Identify which cell holds the provided text, then report its (X, Y) central coordinate. 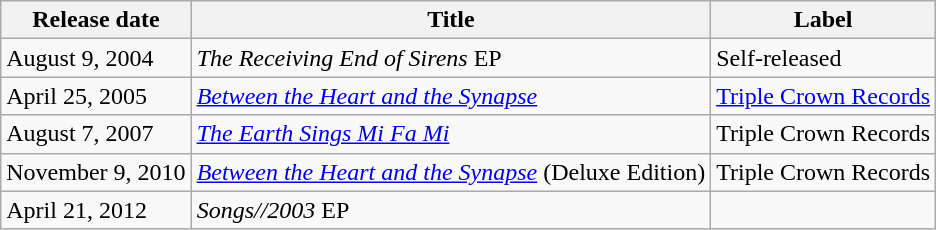
Label (824, 20)
Between the Heart and the Synapse (Deluxe Edition) (451, 172)
April 25, 2005 (96, 96)
Songs//2003 EP (451, 210)
August 7, 2007 (96, 134)
Between the Heart and the Synapse (451, 96)
April 21, 2012 (96, 210)
The Earth Sings Mi Fa Mi (451, 134)
The Receiving End of Sirens EP (451, 58)
Title (451, 20)
August 9, 2004 (96, 58)
Release date (96, 20)
Self-released (824, 58)
November 9, 2010 (96, 172)
